Capture the cell that displays the provided text and extract its (X, Y) central coordinate. 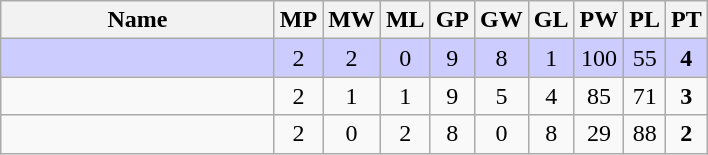
88 (645, 134)
55 (645, 58)
GP (452, 20)
5 (502, 96)
3 (687, 96)
ML (405, 20)
PW (599, 20)
85 (599, 96)
100 (599, 58)
PT (687, 20)
71 (645, 96)
MP (298, 20)
Name (138, 20)
GW (502, 20)
PL (645, 20)
MW (352, 20)
29 (599, 134)
GL (551, 20)
